Provide the [X, Y] coordinate of the cell's center where the given text is located.  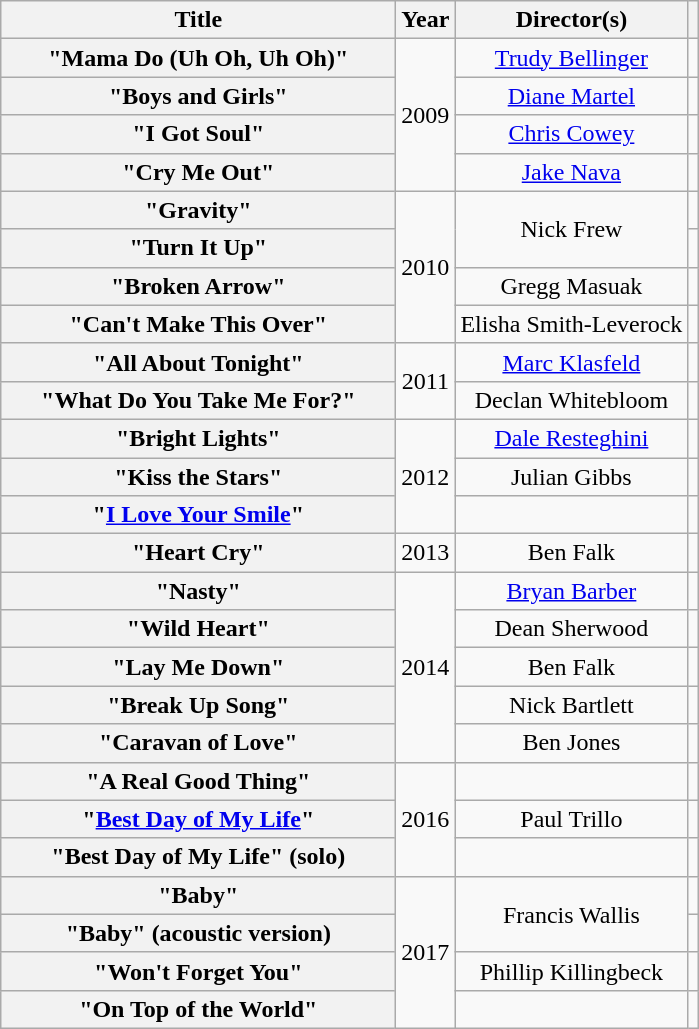
Paul Trillo [572, 819]
"Baby" (acoustic version) [198, 933]
Title [198, 20]
Elisha Smith-Leverock [572, 324]
2016 [426, 819]
"Lay Me Down" [198, 667]
Marc Klasfeld [572, 362]
"I Got Soul" [198, 134]
Dean Sherwood [572, 629]
Director(s) [572, 20]
"Break Up Song" [198, 705]
2014 [426, 667]
Francis Wallis [572, 914]
2013 [426, 553]
"Turn It Up" [198, 248]
"I Love Your Smile" [198, 515]
Phillip Killingbeck [572, 971]
2009 [426, 115]
"Best Day of My Life" [198, 819]
"Baby" [198, 895]
"Mama Do (Uh Oh, Uh Oh)" [198, 58]
Ben Jones [572, 743]
"Bright Lights" [198, 438]
2012 [426, 476]
Julian Gibbs [572, 477]
2017 [426, 952]
Diane Martel [572, 96]
"Heart Cry" [198, 553]
Jake Nava [572, 172]
Nick Frew [572, 229]
"Kiss the Stars" [198, 477]
2010 [426, 267]
Declan Whitebloom [572, 400]
Chris Cowey [572, 134]
Gregg Masuak [572, 286]
Year [426, 20]
"Won't Forget You" [198, 971]
"Broken Arrow" [198, 286]
Nick Bartlett [572, 705]
Dale Resteghini [572, 438]
"Wild Heart" [198, 629]
"Caravan of Love" [198, 743]
"Gravity" [198, 210]
"A Real Good Thing" [198, 781]
"Can't Make This Over" [198, 324]
Trudy Bellinger [572, 58]
"Cry Me Out" [198, 172]
2011 [426, 381]
"Best Day of My Life" (solo) [198, 857]
"Boys and Girls" [198, 96]
"What Do You Take Me For?" [198, 400]
"Nasty" [198, 591]
"On Top of the World" [198, 1009]
"All About Tonight" [198, 362]
Bryan Barber [572, 591]
